Provide the (x, y) coordinate of the cell's center where the given text is located.  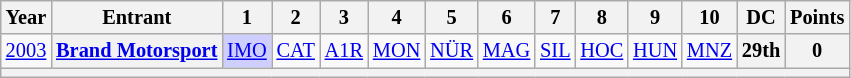
4 (396, 17)
DC (761, 17)
A1R (344, 51)
HOC (602, 51)
3 (344, 17)
0 (817, 51)
10 (710, 17)
6 (506, 17)
Entrant (136, 17)
Points (817, 17)
MAG (506, 51)
IMO (246, 51)
9 (655, 17)
7 (555, 17)
29th (761, 51)
Year (26, 17)
Brand Motorsport (136, 51)
2003 (26, 51)
MNZ (710, 51)
5 (452, 17)
MON (396, 51)
8 (602, 17)
2 (296, 17)
SIL (555, 51)
CAT (296, 51)
NÜR (452, 51)
HUN (655, 51)
1 (246, 17)
